Pinpoint the cell where the given text exists, returning its [X, Y] midpoint coordinate. 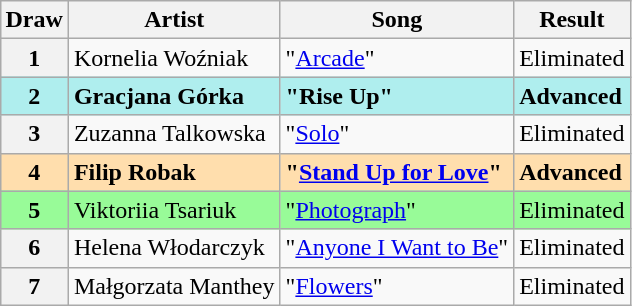
Song [397, 20]
5 [34, 210]
"Arcade" [397, 58]
Draw [34, 20]
Kornelia Woźniak [174, 58]
Małgorzata Manthey [174, 286]
"Rise Up" [397, 96]
Gracjana Górka [174, 96]
2 [34, 96]
Filip Robak [174, 172]
Viktoriia Tsariuk [174, 210]
"Flowers" [397, 286]
"Solo" [397, 134]
1 [34, 58]
"Anyone I Want to Be" [397, 248]
6 [34, 248]
3 [34, 134]
"Stand Up for Love" [397, 172]
7 [34, 286]
Artist [174, 20]
"Photograph" [397, 210]
4 [34, 172]
Result [572, 20]
Helena Włodarczyk [174, 248]
Zuzanna Talkowska [174, 134]
